Locate the cell with the specified text and output its [x, y] center coordinate. 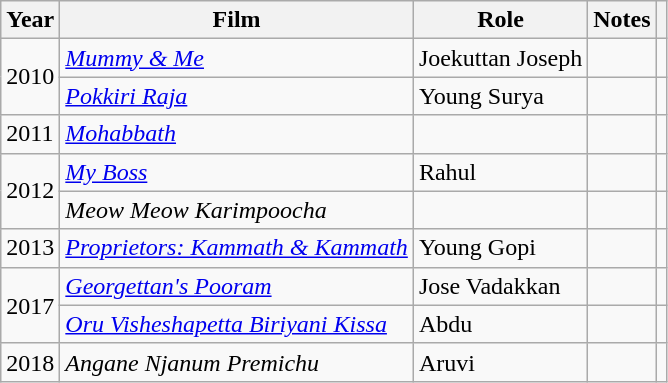
Georgettan's Pooram [237, 286]
Aruvi [500, 362]
Pokkiri Raja [237, 96]
2012 [30, 191]
Film [237, 20]
Oru Visheshapetta Biriyani Kissa [237, 324]
2013 [30, 248]
Notes [622, 20]
Joekuttan Joseph [500, 58]
Year [30, 20]
2017 [30, 305]
2011 [30, 134]
My Boss [237, 172]
Abdu [500, 324]
Mohabbath [237, 134]
Jose Vadakkan [500, 286]
Proprietors: Kammath & Kammath [237, 248]
Young Surya [500, 96]
Mummy & Me [237, 58]
Meow Meow Karimpoocha [237, 210]
Young Gopi [500, 248]
2010 [30, 77]
Angane Njanum Premichu [237, 362]
Rahul [500, 172]
2018 [30, 362]
Role [500, 20]
